Search for the cell housing the specified text and yield its [x, y] center coordinate. 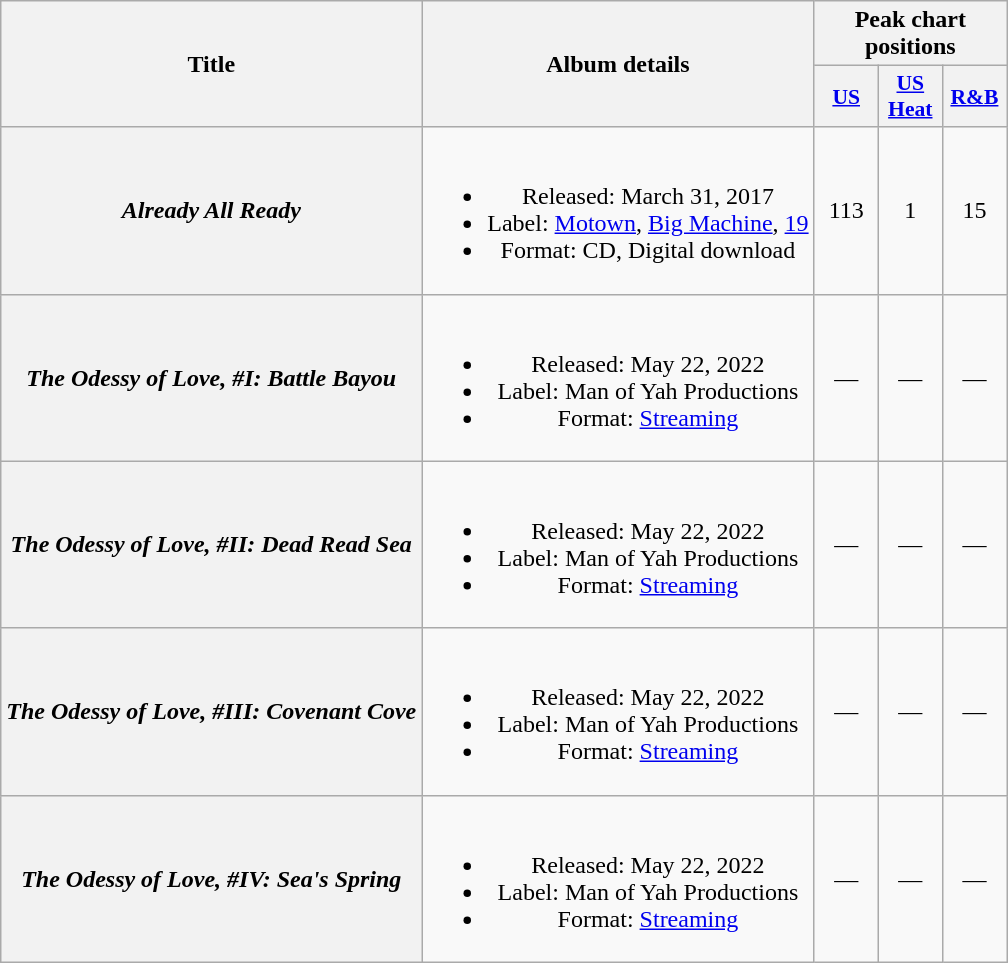
The Odessy of Love, #I: Battle Bayou [212, 378]
Peak chart positions [910, 34]
The Odessy of Love, #IV: Sea's Spring [212, 878]
1 [910, 210]
The Odessy of Love, #II: Dead Read Sea [212, 544]
Album details [618, 64]
US Heat [910, 96]
Released: March 31, 2017Label: Motown, Big Machine, 19Format: CD, Digital download [618, 210]
Already All Ready [212, 210]
Title [212, 64]
R&B [974, 96]
15 [974, 210]
113 [846, 210]
The Odessy of Love, #III: Covenant Cove [212, 712]
US [846, 96]
